Extract the [x, y] coordinate from the center of the cell holding the provided text.  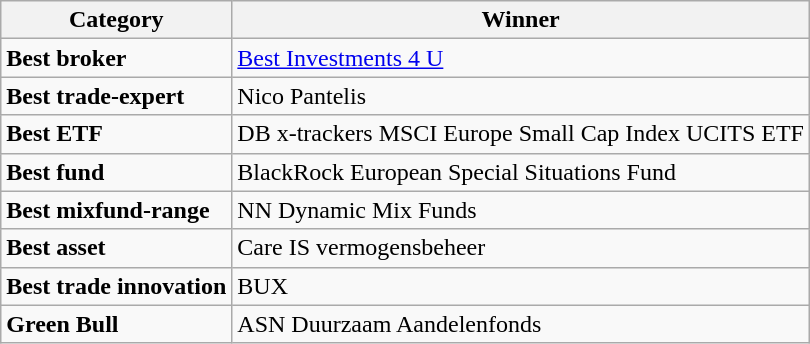
BUX [521, 286]
Winner [521, 20]
Best broker [116, 58]
BlackRock European Special Situations Fund [521, 172]
Best trade-expert [116, 96]
Best asset [116, 248]
Best ETF [116, 134]
Nico Pantelis [521, 96]
Best trade innovation [116, 286]
Best fund [116, 172]
Care IS vermogensbeheer [521, 248]
Best mixfund-range [116, 210]
Category [116, 20]
DB x-trackers MSCI Europe Small Cap Index UCITS ETF [521, 134]
Best Investments 4 U [521, 58]
ASN Duurzaam Aandelenfonds [521, 324]
NN Dynamic Mix Funds [521, 210]
Green Bull [116, 324]
